Output the [X, Y] coordinate of the center of the cell containing the given text.  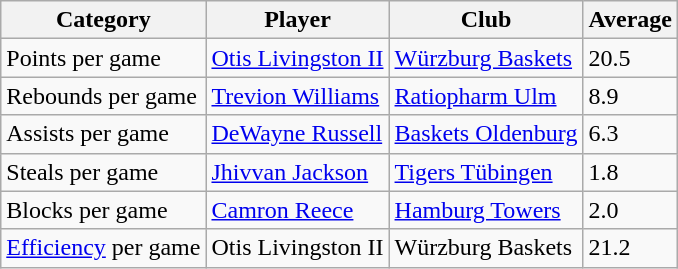
Efficiency per game [104, 248]
Jhivvan Jackson [298, 172]
8.9 [630, 96]
DeWayne Russell [298, 134]
Camron Reece [298, 210]
Ratiopharm Ulm [486, 96]
Club [486, 20]
Baskets Oldenburg [486, 134]
Blocks per game [104, 210]
2.0 [630, 210]
Player [298, 20]
Steals per game [104, 172]
Points per game [104, 58]
Hamburg Towers [486, 210]
Category [104, 20]
Rebounds per game [104, 96]
21.2 [630, 248]
Average [630, 20]
6.3 [630, 134]
Tigers Tübingen [486, 172]
Trevion Williams [298, 96]
Assists per game [104, 134]
20.5 [630, 58]
1.8 [630, 172]
